Search for the cell housing the specified text and yield its (X, Y) center coordinate. 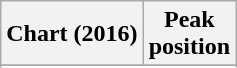
Peak position (189, 34)
Chart (2016) (72, 34)
